Scan for the cell matching the given text and deliver its [x, y] coordinate at center. 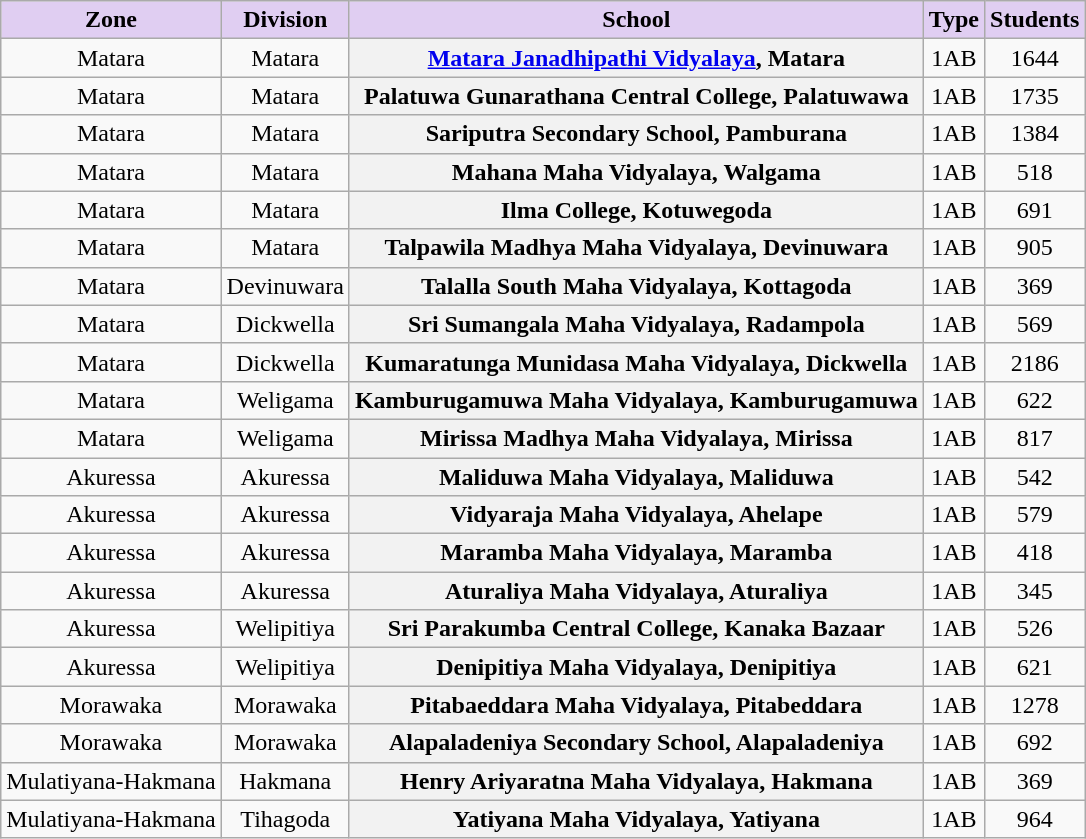
905 [1035, 248]
621 [1035, 667]
Henry Ariyaratna Maha Vidyalaya, Hakmana [636, 781]
Sariputra Secondary School, Pamburana [636, 134]
1735 [1035, 96]
1644 [1035, 58]
Students [1035, 20]
Ilma College, Kotuwegoda [636, 210]
526 [1035, 629]
Tihagoda [285, 819]
542 [1035, 477]
Alapaladeniya Secondary School, Alapaladeniya [636, 743]
418 [1035, 553]
School [636, 20]
Matara Janadhipathi Vidyalaya, Matara [636, 58]
1384 [1035, 134]
Sri Sumangala Maha Vidyalaya, Radampola [636, 324]
Mirissa Madhya Maha Vidyalaya, Mirissa [636, 438]
Division [285, 20]
Talpawila Madhya Maha Vidyalaya, Devinuwara [636, 248]
Yatiyana Maha Vidyalaya, Yatiyana [636, 819]
Mahana Maha Vidyalaya, Walgama [636, 172]
579 [1035, 515]
692 [1035, 743]
345 [1035, 591]
964 [1035, 819]
622 [1035, 400]
518 [1035, 172]
Pitabaeddara Maha Vidyalaya, Pitabeddara [636, 705]
Kamburugamuwa Maha Vidyalaya, Kamburugamuwa [636, 400]
691 [1035, 210]
569 [1035, 324]
Type [954, 20]
Talalla South Maha Vidyalaya, Kottagoda [636, 286]
Zone [111, 20]
Maliduwa Maha Vidyalaya, Maliduwa [636, 477]
Denipitiya Maha Vidyalaya, Denipitiya [636, 667]
817 [1035, 438]
Palatuwa Gunarathana Central College, Palatuwawa [636, 96]
Sri Parakumba Central College, Kanaka Bazaar [636, 629]
Vidyaraja Maha Vidyalaya, Ahelape [636, 515]
Devinuwara [285, 286]
Kumaratunga Munidasa Maha Vidyalaya, Dickwella [636, 362]
2186 [1035, 362]
Aturaliya Maha Vidyalaya, Aturaliya [636, 591]
Maramba Maha Vidyalaya, Maramba [636, 553]
1278 [1035, 705]
Hakmana [285, 781]
